Provide the (X, Y) coordinate of the cell's center where the given text is located.  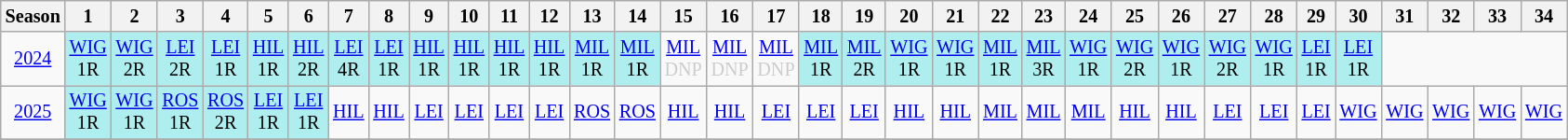
19 (865, 17)
6 (309, 17)
8 (389, 17)
13 (591, 17)
HIL2R (309, 59)
Season (33, 17)
32 (1451, 17)
31 (1404, 17)
LEI2R (180, 59)
LEI4R (348, 59)
17 (777, 17)
11 (510, 17)
21 (955, 17)
29 (1317, 17)
28 (1274, 17)
ROS2R (225, 113)
2024 (33, 59)
12 (549, 17)
ROS1R (180, 113)
MIL3R (1043, 59)
3 (180, 17)
1 (88, 17)
24 (1088, 17)
7 (348, 17)
18 (820, 17)
4 (225, 17)
33 (1497, 17)
5 (268, 17)
23 (1043, 17)
30 (1359, 17)
9 (430, 17)
16 (730, 17)
14 (638, 17)
MIL2R (865, 59)
26 (1181, 17)
10 (469, 17)
34 (1544, 17)
15 (684, 17)
20 (909, 17)
25 (1135, 17)
27 (1228, 17)
2 (135, 17)
22 (1001, 17)
2025 (33, 113)
